Locate the cell with the specified text and output its [x, y] center coordinate. 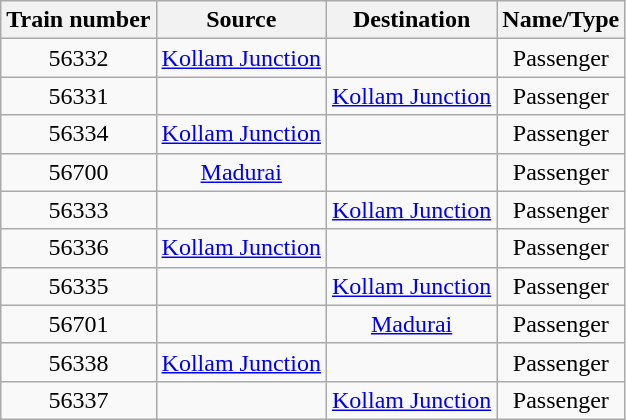
56701 [78, 324]
Train number [78, 20]
56336 [78, 248]
Name/Type [561, 20]
56700 [78, 172]
Destination [411, 20]
Source [241, 20]
56335 [78, 286]
56337 [78, 400]
56338 [78, 362]
56331 [78, 96]
56333 [78, 210]
56334 [78, 134]
56332 [78, 58]
